Return the [X, Y] coordinate for the center point of the cell that contains the specified text.  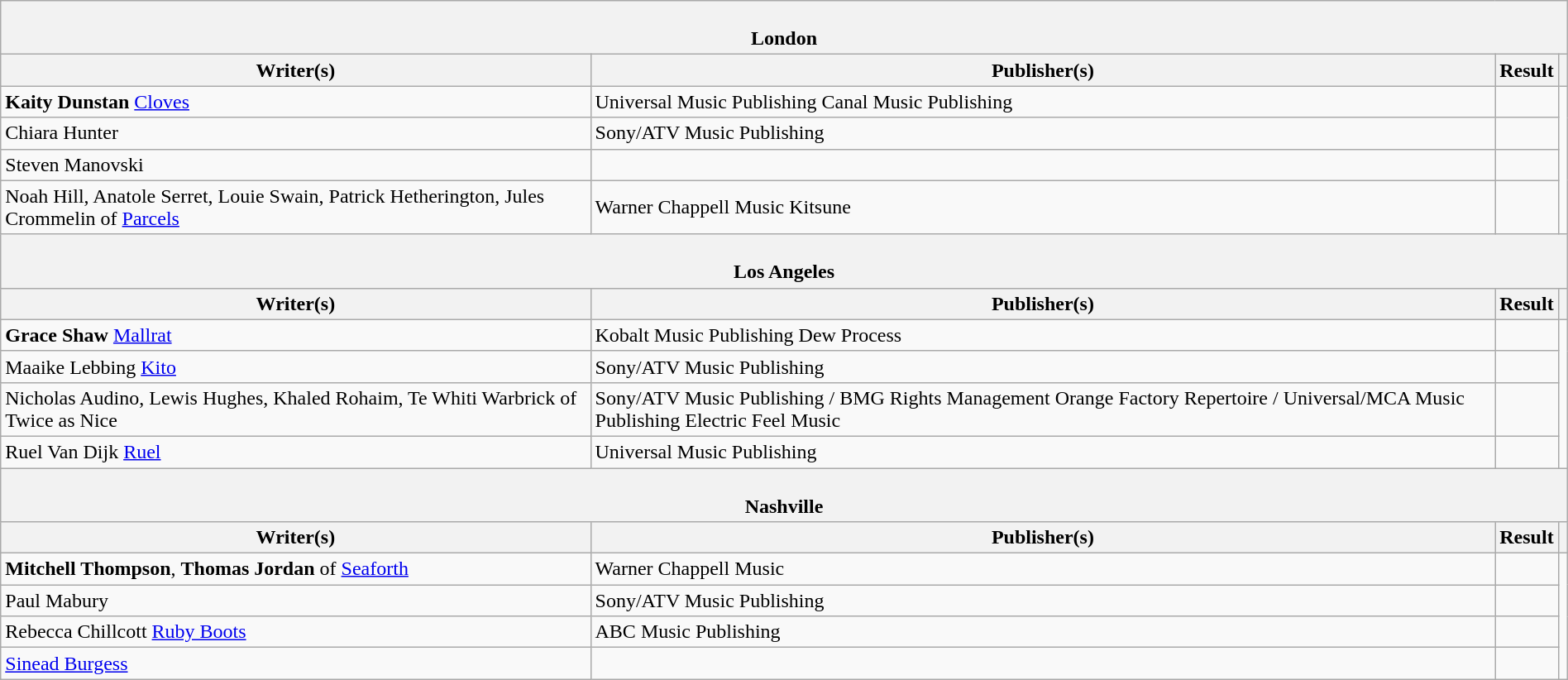
Grace Shaw Mallrat [296, 335]
Nicholas Audino, Lewis Hughes, Khaled Rohaim, Te Whiti Warbrick of Twice as Nice [296, 409]
London [784, 28]
Kaity Dunstan Cloves [296, 102]
Noah Hill, Anatole Serret, Louie Swain, Patrick Hetherington, Jules Crommelin of Parcels [296, 207]
ABC Music Publishing [1043, 632]
Chiara Hunter [296, 133]
Warner Chappell Music Kitsune [1043, 207]
Los Angeles [784, 261]
Steven Manovski [296, 165]
Rebecca Chillcott Ruby Boots [296, 632]
Warner Chappell Music [1043, 569]
Sinead Burgess [296, 663]
Maaike Lebbing Kito [296, 366]
Kobalt Music Publishing Dew Process [1043, 335]
Universal Music Publishing [1043, 452]
Mitchell Thompson, Thomas Jordan of Seaforth [296, 569]
Paul Mabury [296, 601]
Sony/ATV Music Publishing / BMG Rights Management Orange Factory Repertoire / Universal/MCA Music Publishing Electric Feel Music [1043, 409]
Ruel Van Dijk Ruel [296, 452]
Nashville [784, 495]
Universal Music Publishing Canal Music Publishing [1043, 102]
